Capture the cell that displays the provided text and extract its [X, Y] central coordinate. 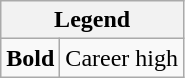
Career high [122, 58]
Bold [30, 58]
Legend [92, 20]
